Provide the [X, Y] coordinate of the cell's center where the given text is located.  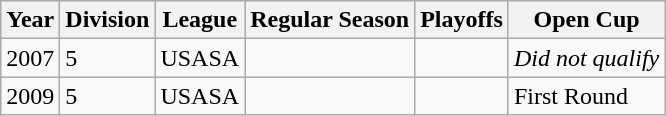
2009 [30, 96]
2007 [30, 58]
Regular Season [330, 20]
Open Cup [586, 20]
Year [30, 20]
Did not qualify [586, 58]
League [200, 20]
Division [108, 20]
Playoffs [462, 20]
First Round [586, 96]
